Output the (x, y) coordinate of the center of the cell containing the given text.  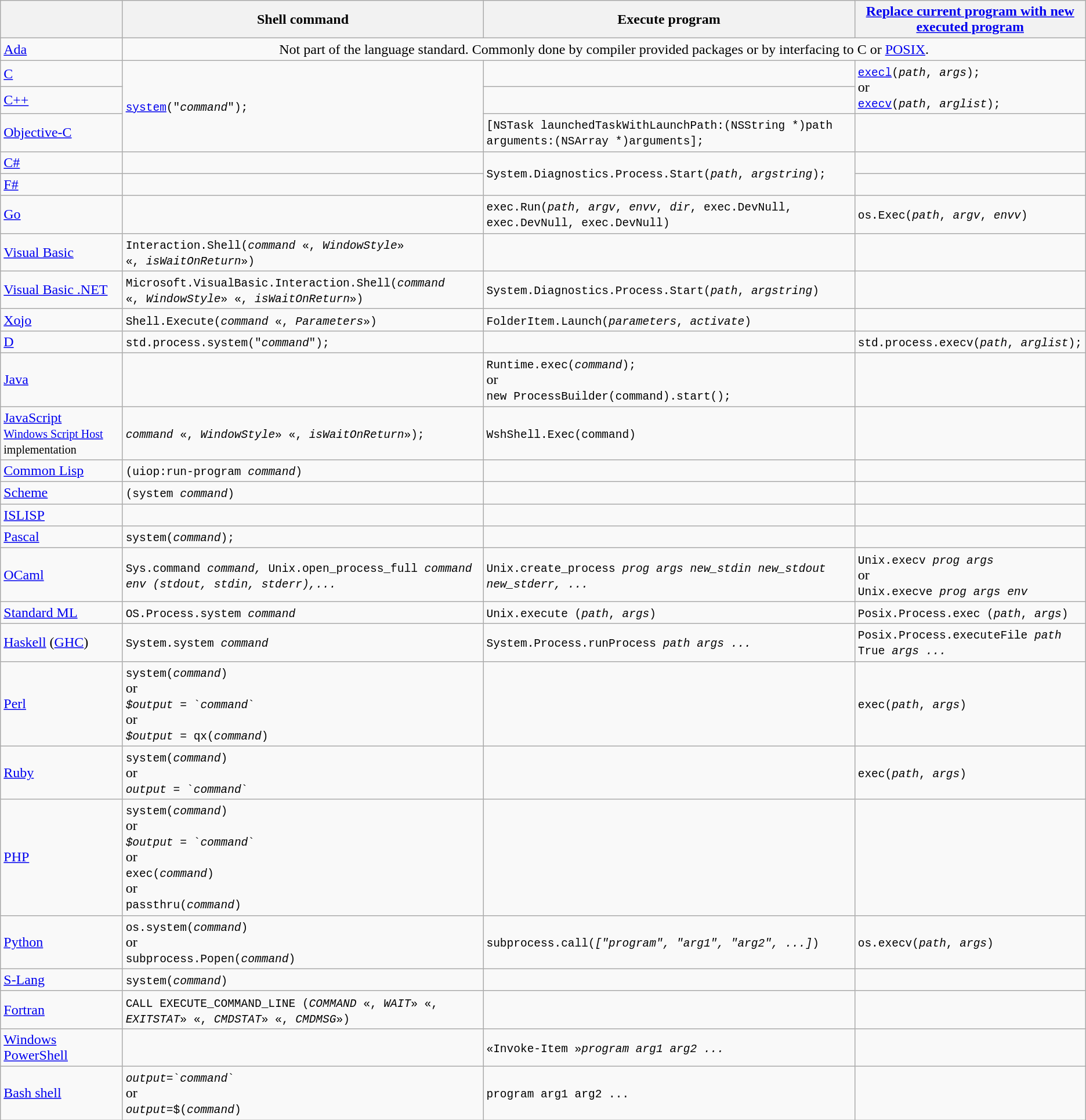
C++ (61, 100)
FolderItem.Launch(parameters, activate) (669, 320)
WshShell.Exec(command) (669, 433)
Microsoft.VisualBasic.Interaction.Shell(command «, WindowStyle» «, isWaitOnReturn») (303, 290)
C (61, 74)
[NSTask launchedTaskWithLaunchPath:(NSString *)path arguments:(NSArray *)arguments]; (669, 132)
exec.Run(path, argv, envv, dir, exec.DevNull, exec.DevNull, exec.DevNull) (669, 215)
System.system command (303, 643)
System.Diagnostics.Process.Start(path, argstring) (669, 290)
Fortran (61, 1009)
D (61, 342)
Unix.execute (path, args) (669, 612)
Common Lisp (61, 471)
C# (61, 162)
Go (61, 215)
output=`command`oroutput=$(command) (303, 1093)
command «, WindowStyle» «, isWaitOnReturn»); (303, 433)
Shell command (303, 20)
system(command)or$output = `command`orexec(command)orpassthru(command) (303, 857)
CALL EXECUTE_COMMAND_LINE (COMMAND «, WAIT» «, EXITSTAT» «, CMDSTAT» «, CMDMSG») (303, 1009)
Python (61, 942)
F# (61, 184)
os.Exec(path, argv, envv) (970, 215)
System.Process.runProcess path args ... (669, 643)
system(command)or$output = `command`or$output = qx(command) (303, 704)
system(command); (303, 537)
os.system(command)orsubprocess.Popen(command) (303, 942)
OCaml (61, 575)
Perl (61, 704)
Visual Basic (61, 252)
Ada (61, 49)
(uiop:run-program command) (303, 471)
system("command"); (303, 106)
Posix.Process.executeFile path True args ... (970, 643)
Interaction.Shell(command «, WindowStyle» «, isWaitOnReturn») (303, 252)
S-Lang (61, 980)
Java (61, 379)
Not part of the language standard. Commonly done by compiler provided packages or by interfacing to C or POSIX. (604, 49)
execl(path, args);orexecv(path, arglist); (970, 87)
Execute program (669, 20)
std.process.execv(path, arglist); (970, 342)
Unix.execv prog argsorUnix.execve prog args env (970, 575)
ISLISP (61, 515)
subprocess.call(["program", "arg1", "arg2", ...]) (669, 942)
program arg1 arg2 ... (669, 1093)
Pascal (61, 537)
os.execv(path, args) (970, 942)
Windows PowerShell (61, 1047)
Posix.Process.exec (path, args) (970, 612)
Visual Basic .NET (61, 290)
OS.Process.system command (303, 612)
Bash shell (61, 1093)
Objective-C (61, 132)
Runtime.exec(command);ornew ProcessBuilder(command).start(); (669, 379)
«Invoke-Item »program arg1 arg2 ... (669, 1047)
std.process.system("command"); (303, 342)
Ruby (61, 773)
Standard ML (61, 612)
system(command)oroutput = `command` (303, 773)
System.Diagnostics.Process.Start(path, argstring); (669, 173)
Shell.Execute(command «, Parameters») (303, 320)
Scheme (61, 493)
Unix.create_process prog args new_stdin new_stdout new_stderr, ... (669, 575)
PHP (61, 857)
(system command) (303, 493)
system(command) (303, 980)
JavaScriptWindows Script Host implementation (61, 433)
Replace current program with new executed program (970, 20)
Sys.command command, Unix.open_process_full command env (stdout, stdin, stderr),... (303, 575)
Xojo (61, 320)
Haskell (GHC) (61, 643)
